Output the [X, Y] coordinate of the center of the cell containing the given text.  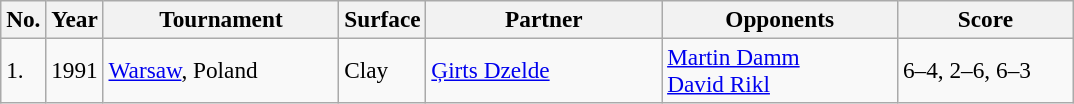
Clay [382, 70]
Ģirts Dzelde [544, 70]
Surface [382, 19]
Tournament [221, 19]
1. [24, 70]
1991 [74, 70]
Partner [544, 19]
Opponents [780, 19]
Year [74, 19]
Warsaw, Poland [221, 70]
6–4, 2–6, 6–3 [986, 70]
Score [986, 19]
No. [24, 19]
Martin Damm David Rikl [780, 70]
